From the cell containing the given text, extract its center point as [X, Y] coordinate. 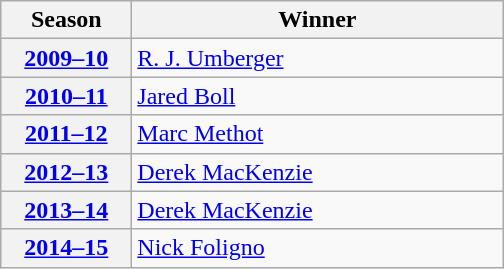
2012–13 [66, 172]
Jared Boll [318, 96]
2011–12 [66, 134]
R. J. Umberger [318, 58]
Winner [318, 20]
2013–14 [66, 210]
2009–10 [66, 58]
2014–15 [66, 248]
Marc Methot [318, 134]
2010–11 [66, 96]
Season [66, 20]
Nick Foligno [318, 248]
